Search for the cell housing the specified text and yield its [x, y] center coordinate. 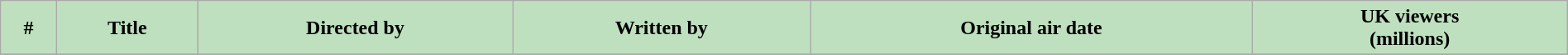
Title [127, 28]
Original air date [1031, 28]
UK viewers(millions) [1409, 28]
# [28, 28]
Written by [662, 28]
Directed by [356, 28]
